Search for the cell housing the specified text and yield its [X, Y] center coordinate. 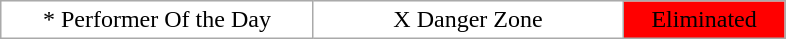
Eliminated [704, 20]
* Performer Of the Day [156, 20]
X Danger Zone [468, 20]
